Scan for the cell matching the given text and deliver its [X, Y] coordinate at center. 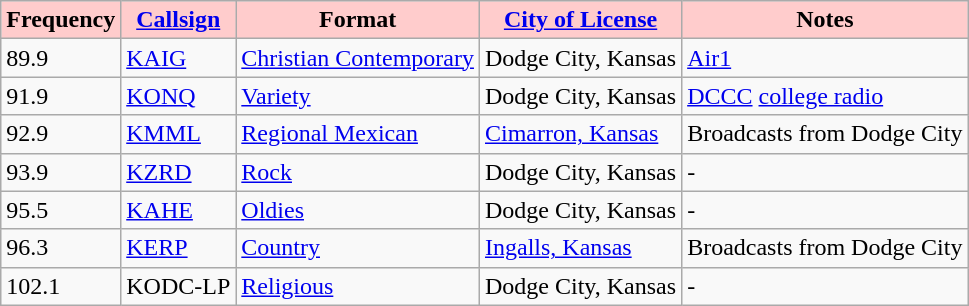
96.3 [61, 248]
92.9 [61, 134]
KAIG [178, 58]
Variety [358, 96]
DCCC college radio [825, 96]
91.9 [61, 96]
KODC-LP [178, 286]
KAHE [178, 210]
95.5 [61, 210]
KONQ [178, 96]
Rock [358, 172]
Religious [358, 286]
Christian Contemporary [358, 58]
Cimarron, Kansas [580, 134]
City of License [580, 20]
Regional Mexican [358, 134]
KERP [178, 248]
Air1 [825, 58]
Country [358, 248]
Ingalls, Kansas [580, 248]
102.1 [61, 286]
KZRD [178, 172]
Notes [825, 20]
Frequency [61, 20]
89.9 [61, 58]
Callsign [178, 20]
KMML [178, 134]
93.9 [61, 172]
Format [358, 20]
Oldies [358, 210]
